Extract the [X, Y] coordinate from the center of the cell holding the provided text.  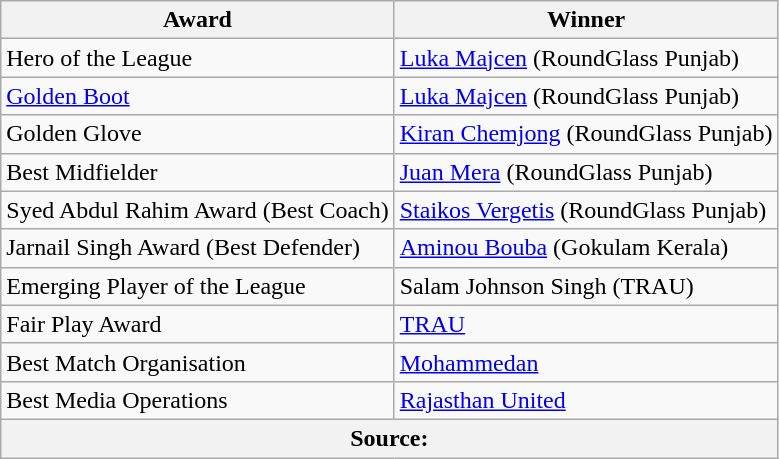
Staikos Vergetis (RoundGlass Punjab) [586, 210]
Jarnail Singh Award (Best Defender) [198, 248]
Award [198, 20]
Golden Boot [198, 96]
Best Midfielder [198, 172]
Juan Mera (RoundGlass Punjab) [586, 172]
Emerging Player of the League [198, 286]
Syed Abdul Rahim Award (Best Coach) [198, 210]
Salam Johnson Singh (TRAU) [586, 286]
Best Media Operations [198, 400]
Source: [390, 438]
Golden Glove [198, 134]
Fair Play Award [198, 324]
Winner [586, 20]
Best Match Organisation [198, 362]
Mohammedan [586, 362]
Kiran Chemjong (RoundGlass Punjab) [586, 134]
Aminou Bouba (Gokulam Kerala) [586, 248]
Rajasthan United [586, 400]
Hero of the League [198, 58]
TRAU [586, 324]
